Output the (x, y) coordinate of the center of the cell containing the given text.  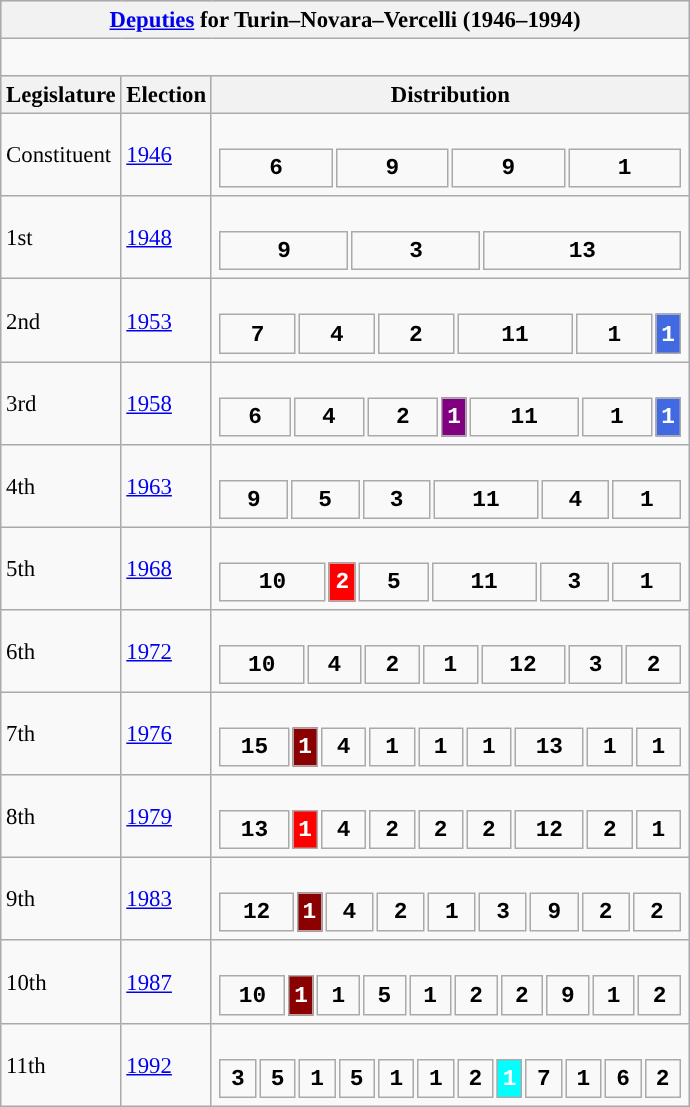
1953 (166, 320)
1979 (166, 816)
1948 (166, 238)
1946 (166, 156)
9 5 3 11 4 1 (450, 486)
10 1 1 5 1 2 2 9 1 2 (450, 982)
11th (61, 1064)
10th (61, 982)
8th (61, 816)
3 5 1 5 1 1 2 1 7 1 6 2 (450, 1064)
9th (61, 900)
4th (61, 486)
1972 (166, 652)
6 4 2 1 11 1 1 (450, 404)
1976 (166, 734)
Constituent (61, 156)
9 3 13 (450, 238)
1992 (166, 1064)
Election (166, 95)
Legislature (61, 95)
1958 (166, 404)
5th (61, 568)
1963 (166, 486)
15 1 4 1 1 1 13 1 1 (450, 734)
Deputies for Turin–Novara–Vercelli (1946–1994) (346, 20)
10 2 5 11 3 1 (450, 568)
1968 (166, 568)
6th (61, 652)
12 1 4 2 1 3 9 2 2 (450, 900)
15 (254, 748)
1987 (166, 982)
6 9 9 1 (450, 156)
13 1 4 2 2 2 12 2 1 (450, 816)
Distribution (450, 95)
2nd (61, 320)
7th (61, 734)
1983 (166, 900)
7 4 2 11 1 1 (450, 320)
1st (61, 238)
3rd (61, 404)
10 4 2 1 12 3 2 (450, 652)
